For the text-containing cell, return its midpoint in [x, y] coordinate format. 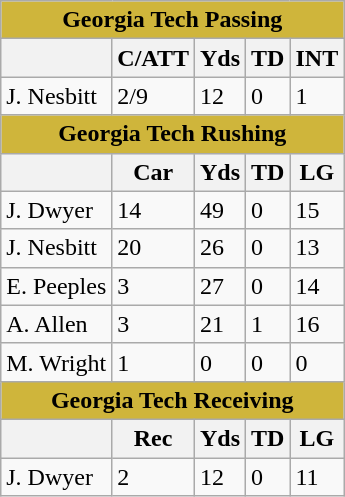
M. Wright [56, 362]
C/ATT [154, 58]
11 [317, 477]
Georgia Tech Receiving [172, 400]
27 [220, 286]
Car [154, 172]
15 [317, 210]
2 [154, 477]
Georgia Tech Passing [172, 20]
E. Peeples [56, 286]
16 [317, 324]
Rec [154, 438]
21 [220, 324]
A. Allen [56, 324]
20 [154, 248]
INT [317, 58]
2/9 [154, 96]
13 [317, 248]
49 [220, 210]
Georgia Tech Rushing [172, 134]
26 [220, 248]
